Determine the [x, y] coordinate at the center of the cell enclosing the given text.  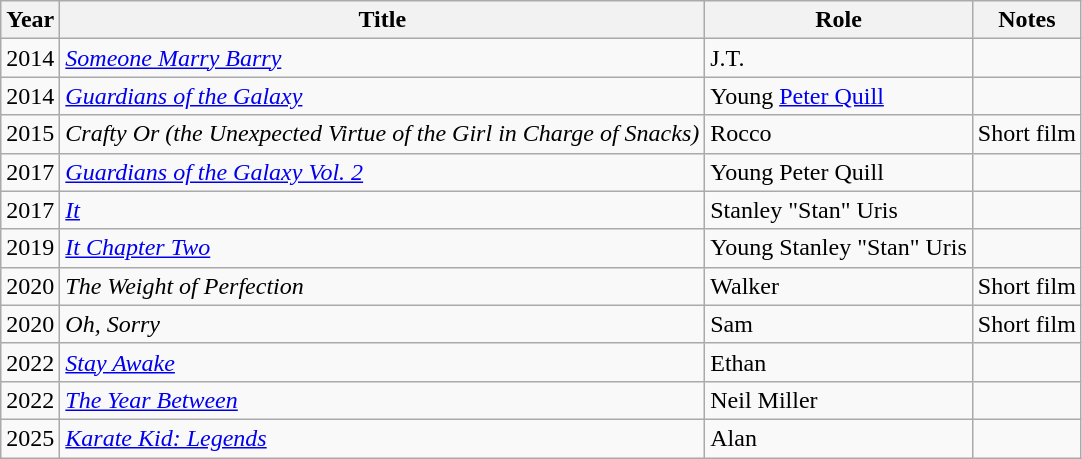
2025 [30, 438]
2015 [30, 134]
Someone Marry Barry [382, 58]
It [382, 210]
Ethan [839, 362]
Neil Miller [839, 400]
Role [839, 20]
J.T. [839, 58]
Notes [1026, 20]
Rocco [839, 134]
Year [30, 20]
Stay Awake [382, 362]
It Chapter Two [382, 248]
The Weight of Perfection [382, 286]
Karate Kid: Legends [382, 438]
Alan [839, 438]
Stanley "Stan" Uris [839, 210]
The Year Between [382, 400]
Young Stanley "Stan" Uris [839, 248]
Guardians of the Galaxy [382, 96]
Walker [839, 286]
Title [382, 20]
Crafty Or (the Unexpected Virtue of the Girl in Charge of Snacks) [382, 134]
Sam [839, 324]
2019 [30, 248]
Oh, Sorry [382, 324]
Guardians of the Galaxy Vol. 2 [382, 172]
